Extract the (x, y) coordinate from the center of the cell holding the provided text.  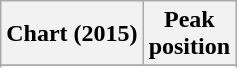
Peakposition (189, 34)
Chart (2015) (72, 34)
